Search for the cell housing the specified text and yield its [X, Y] center coordinate. 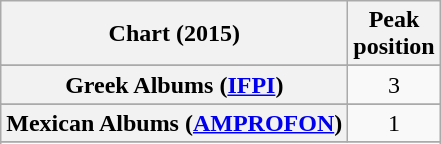
Peakposition [394, 34]
Chart (2015) [174, 34]
Mexican Albums (AMPROFON) [174, 123]
Greek Albums (IFPI) [174, 85]
3 [394, 85]
1 [394, 123]
